Return (X, Y) of the center of cell containing provided text 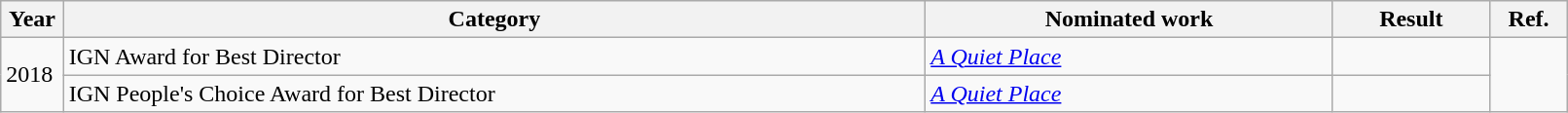
Nominated work (1129, 19)
2018 (32, 75)
Category (494, 19)
Year (32, 19)
Result (1411, 19)
Ref. (1528, 19)
IGN Award for Best Director (494, 56)
IGN People's Choice Award for Best Director (494, 94)
